Search for the cell housing the specified text and yield its (x, y) center coordinate. 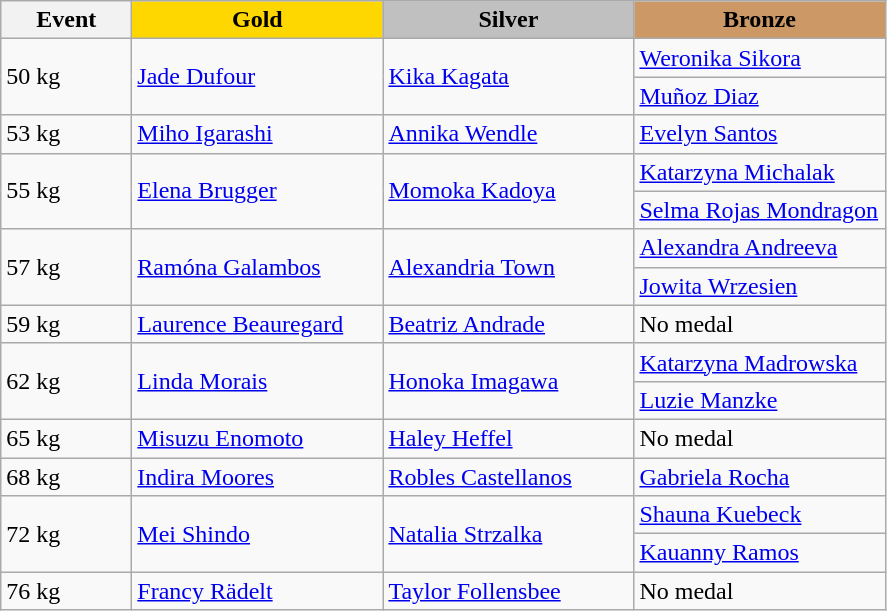
55 kg (66, 191)
59 kg (66, 324)
Francy Rädelt (258, 591)
53 kg (66, 134)
57 kg (66, 267)
Alexandra Andreeva (760, 248)
68 kg (66, 477)
76 kg (66, 591)
Taylor Follensbee (508, 591)
Katarzyna Madrowska (760, 362)
Elena Brugger (258, 191)
Momoka Kadoya (508, 191)
62 kg (66, 381)
Luzie Manzke (760, 400)
Indira Moores (258, 477)
Mei Shindo (258, 534)
Shauna Kuebeck (760, 515)
Annika Wendle (508, 134)
Muñoz Diaz (760, 96)
Laurence Beauregard (258, 324)
Beatriz Andrade (508, 324)
Robles Castellanos (508, 477)
Gabriela Rocha (760, 477)
50 kg (66, 77)
Evelyn Santos (760, 134)
Kauanny Ramos (760, 553)
Kika Kagata (508, 77)
Katarzyna Michalak (760, 172)
Event (66, 20)
65 kg (66, 438)
Miho Igarashi (258, 134)
Weronika Sikora (760, 58)
Jowita Wrzesien (760, 286)
Alexandria Town (508, 267)
72 kg (66, 534)
Jade Dufour (258, 77)
Linda Morais (258, 381)
Gold (258, 20)
Misuzu Enomoto (258, 438)
Silver (508, 20)
Selma Rojas Mondragon (760, 210)
Natalia Strzalka (508, 534)
Haley Heffel (508, 438)
Bronze (760, 20)
Ramóna Galambos (258, 267)
Honoka Imagawa (508, 381)
